Provide the [X, Y] coordinate of the cell's center where the given text is located.  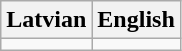
English [136, 20]
Latvian [46, 20]
